From the cell containing the given text, extract its center point as (X, Y) coordinate. 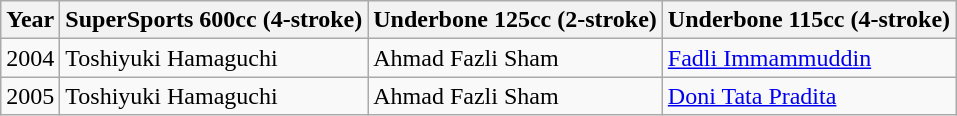
Underbone 115cc (4-stroke) (808, 20)
Year (30, 20)
Doni Tata Pradita (808, 96)
2004 (30, 58)
Underbone 125cc (2-stroke) (516, 20)
2005 (30, 96)
SuperSports 600cc (4-stroke) (214, 20)
Fadli Immammuddin (808, 58)
